Output the (x, y) coordinate of the center of the cell containing the given text.  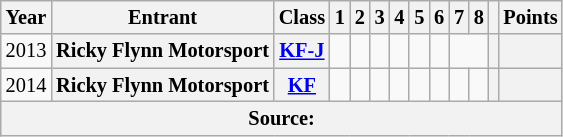
8 (479, 17)
KF (302, 85)
2014 (26, 85)
4 (400, 17)
Points (530, 17)
5 (419, 17)
2 (360, 17)
Entrant (162, 17)
1 (340, 17)
3 (380, 17)
6 (439, 17)
KF-J (302, 51)
Year (26, 17)
7 (459, 17)
2013 (26, 51)
Class (302, 17)
Source: (282, 118)
